Return [x, y] of the center of cell containing provided text 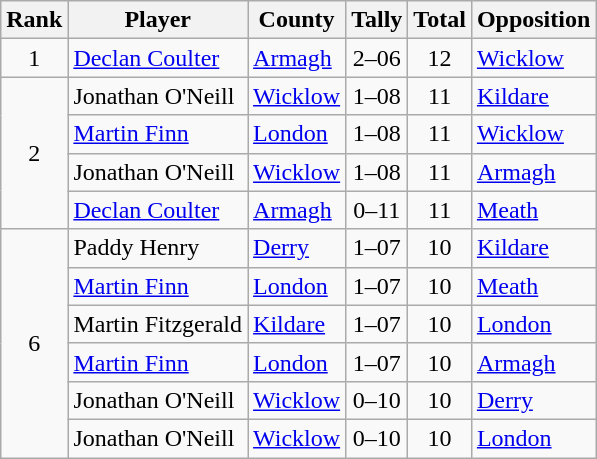
Martin Fitzgerald [158, 324]
12 [440, 58]
2–06 [377, 58]
Rank [34, 20]
Total [440, 20]
1 [34, 58]
6 [34, 343]
County [297, 20]
0–11 [377, 210]
2 [34, 153]
Tally [377, 20]
Player [158, 20]
Opposition [533, 20]
Paddy Henry [158, 248]
